Determine the [X, Y] coordinate at the center of the cell enclosing the given text.  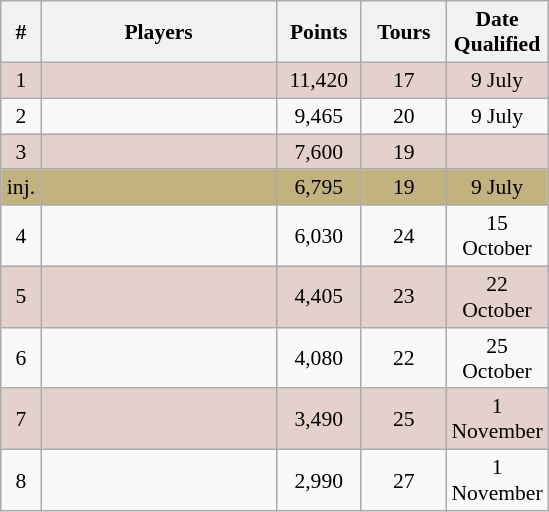
22 [404, 358]
17 [404, 80]
27 [404, 480]
Points [318, 32]
9,465 [318, 116]
4,405 [318, 296]
inj. [21, 187]
7 [21, 418]
6 [21, 358]
3 [21, 152]
Date Qualified [496, 32]
20 [404, 116]
# [21, 32]
4 [21, 236]
2,990 [318, 480]
4,080 [318, 358]
Tours [404, 32]
11,420 [318, 80]
25 [404, 418]
7,600 [318, 152]
6,030 [318, 236]
25 October [496, 358]
6,795 [318, 187]
8 [21, 480]
3,490 [318, 418]
5 [21, 296]
1 [21, 80]
24 [404, 236]
23 [404, 296]
22 October [496, 296]
2 [21, 116]
Players [158, 32]
15 October [496, 236]
